Capture the cell that displays the provided text and extract its [X, Y] central coordinate. 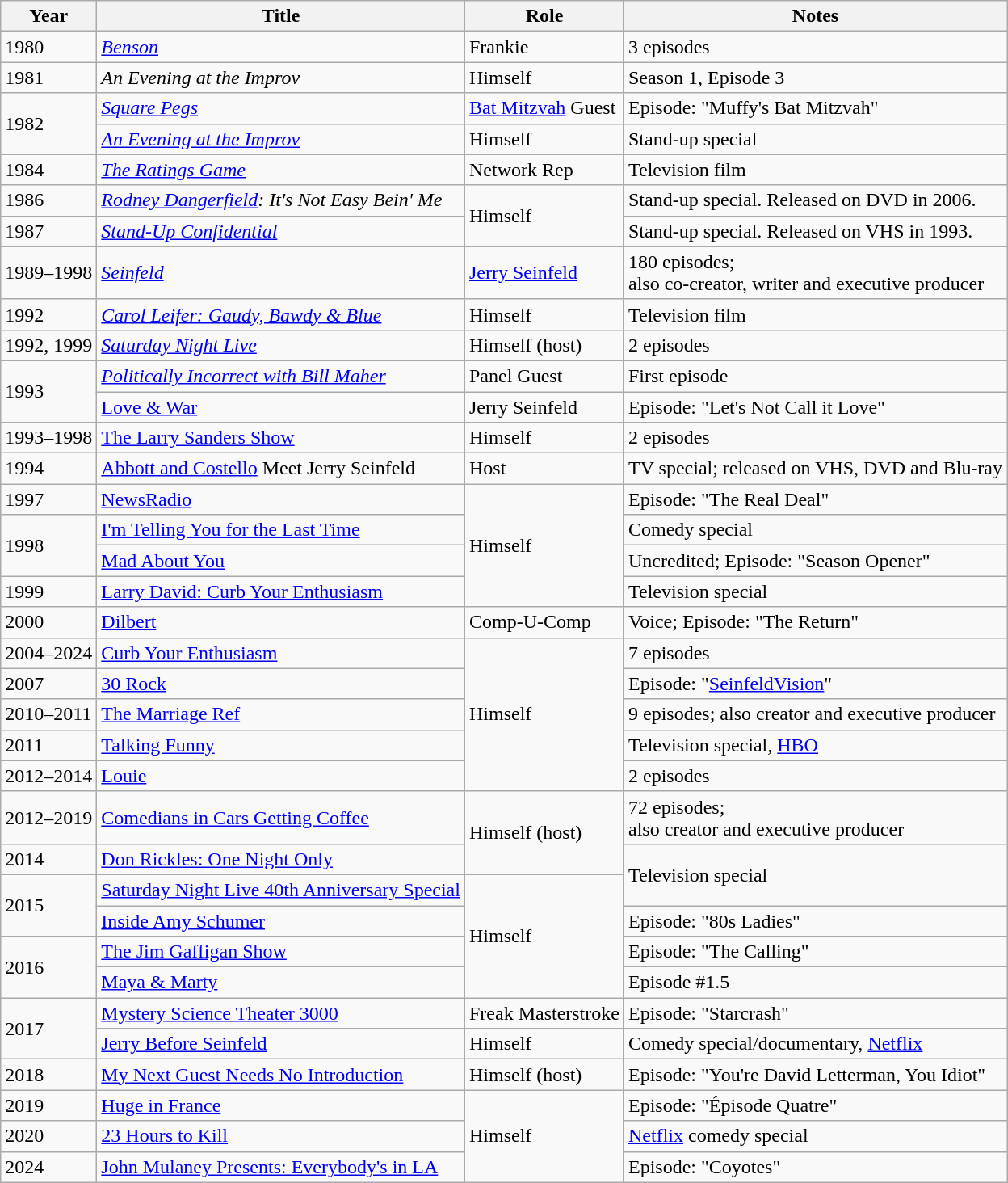
Jerry Before Seinfeld [281, 1044]
1980 [48, 47]
2015 [48, 905]
Episode: "80s Ladies" [815, 920]
Netflix comedy special [815, 1136]
Episode: "Coyotes" [815, 1167]
1992, 1999 [48, 345]
1993–1998 [48, 438]
1981 [48, 78]
1997 [48, 499]
1982 [48, 124]
Talking Funny [281, 745]
Saturday Night Live 40th Anniversary Special [281, 890]
Television special, HBO [815, 745]
7 episodes [815, 653]
John Mulaney Presents: Everybody's in LA [281, 1167]
Love & War [281, 406]
Episode: "Épisode Quatre" [815, 1105]
My Next Guest Needs No Introduction [281, 1075]
Larry David: Curb Your Enthusiasm [281, 591]
Mystery Science Theater 3000 [281, 1013]
Carol Leifer: Gaudy, Bawdy & Blue [281, 314]
2014 [48, 859]
The Larry Sanders Show [281, 438]
Host [544, 469]
2007 [48, 684]
1987 [48, 231]
2019 [48, 1105]
Stand-Up Confidential [281, 231]
180 episodes; also co-creator, writer and executive producer [815, 273]
2016 [48, 967]
Episode: "Muffy's Bat Mitzvah" [815, 108]
Episode: "The Calling" [815, 952]
Episode: "You're David Letterman, You Idiot" [815, 1075]
Panel Guest [544, 376]
Uncredited; Episode: "Season Opener" [815, 561]
Network Rep [544, 170]
Dilbert [281, 622]
Seinfeld [281, 273]
1992 [48, 314]
Episode: "SeinfeldVision" [815, 684]
2012–2019 [48, 818]
Benson [281, 47]
23 Hours to Kill [281, 1136]
Episode #1.5 [815, 983]
Comedians in Cars Getting Coffee [281, 818]
Voice; Episode: "The Return" [815, 622]
Comedy special [815, 530]
Saturday Night Live [281, 345]
Stand-up special [815, 139]
2004–2024 [48, 653]
Stand-up special. Released on VHS in 1993. [815, 231]
NewsRadio [281, 499]
2024 [48, 1167]
Comp-U-Comp [544, 622]
The Jim Gaffigan Show [281, 952]
2020 [48, 1136]
Don Rickles: One Night Only [281, 859]
Huge in France [281, 1105]
The Marriage Ref [281, 714]
Episode: "The Real Deal" [815, 499]
1989–1998 [48, 273]
The Ratings Game [281, 170]
1986 [48, 200]
72 episodes; also creator and executive producer [815, 818]
1999 [48, 591]
1998 [48, 545]
Freak Masterstroke [544, 1013]
30 Rock [281, 684]
1994 [48, 469]
Curb Your Enthusiasm [281, 653]
Stand-up special. Released on DVD in 2006. [815, 200]
Season 1, Episode 3 [815, 78]
Episode: "Let's Not Call it Love" [815, 406]
Bat Mitzvah Guest [544, 108]
1984 [48, 170]
Maya & Marty [281, 983]
Mad About You [281, 561]
Title [281, 16]
3 episodes [815, 47]
TV special; released on VHS, DVD and Blu-ray [815, 469]
2017 [48, 1029]
Abbott and Costello Meet Jerry Seinfeld [281, 469]
Role [544, 16]
I'm Telling You for the Last Time [281, 530]
Frankie [544, 47]
Rodney Dangerfield: It's Not Easy Bein' Me [281, 200]
2000 [48, 622]
Square Pegs [281, 108]
9 episodes; also creator and executive producer [815, 714]
Episode: "Starcrash" [815, 1013]
Year [48, 16]
2010–2011 [48, 714]
Louie [281, 776]
2018 [48, 1075]
First episode [815, 376]
Politically Incorrect with Bill Maher [281, 376]
1993 [48, 391]
2012–2014 [48, 776]
2011 [48, 745]
Comedy special/documentary, Netflix [815, 1044]
Notes [815, 16]
Inside Amy Schumer [281, 920]
